Pinpoint the cell where the given text exists, returning its [x, y] midpoint coordinate. 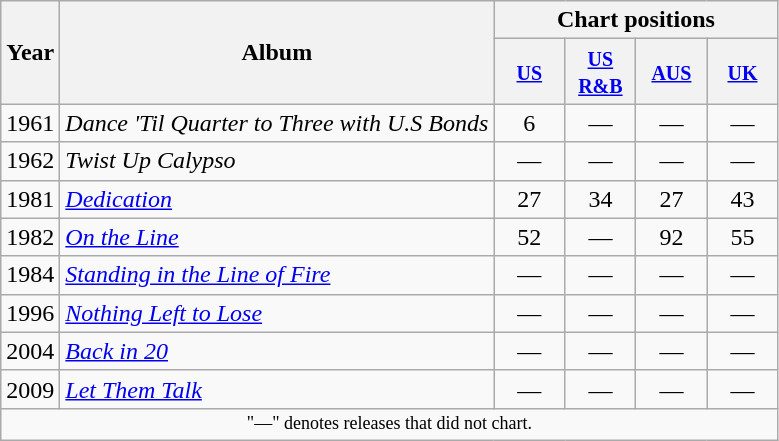
Standing in the Line of Fire [277, 275]
"—" denotes releases that did not chart. [390, 424]
92 [672, 237]
US R&B [600, 72]
AUS [672, 72]
US [530, 72]
1981 [30, 199]
Nothing Left to Lose [277, 313]
55 [742, 237]
On the Line [277, 237]
Chart positions [636, 20]
1962 [30, 161]
Year [30, 52]
52 [530, 237]
1996 [30, 313]
1984 [30, 275]
1982 [30, 237]
Album [277, 52]
Back in 20 [277, 351]
6 [530, 123]
43 [742, 199]
Dance 'Til Quarter to Three with U.S Bonds [277, 123]
Twist Up Calypso [277, 161]
1961 [30, 123]
Let Them Talk [277, 389]
Dedication [277, 199]
2009 [30, 389]
34 [600, 199]
UK [742, 72]
2004 [30, 351]
